Detect which cell encompasses the target text, then output its [x, y] center coordinate. 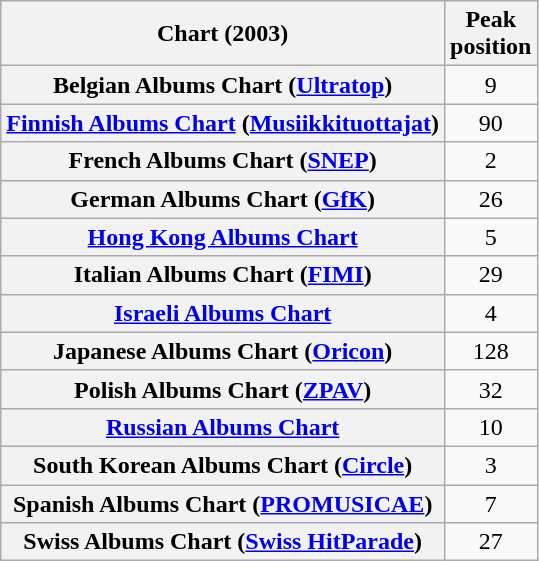
3 [491, 465]
26 [491, 199]
27 [491, 542]
90 [491, 123]
Peakposition [491, 34]
French Albums Chart (SNEP) [223, 161]
10 [491, 427]
29 [491, 275]
Japanese Albums Chart (Oricon) [223, 351]
4 [491, 313]
32 [491, 389]
2 [491, 161]
7 [491, 503]
Belgian Albums Chart (Ultratop) [223, 85]
Italian Albums Chart (FIMI) [223, 275]
Hong Kong Albums Chart [223, 237]
South Korean Albums Chart (Circle) [223, 465]
Chart (2003) [223, 34]
9 [491, 85]
5 [491, 237]
German Albums Chart (GfK) [223, 199]
Israeli Albums Chart [223, 313]
Russian Albums Chart [223, 427]
Polish Albums Chart (ZPAV) [223, 389]
Finnish Albums Chart (Musiikkituottajat) [223, 123]
128 [491, 351]
Spanish Albums Chart (PROMUSICAE) [223, 503]
Swiss Albums Chart (Swiss HitParade) [223, 542]
